Search for the cell housing the specified text and yield its [x, y] center coordinate. 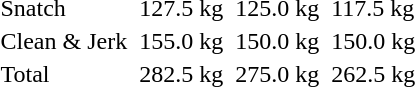
155.0 kg [182, 41]
150.0 kg [278, 41]
